Return (X, Y) of the center of cell containing provided text 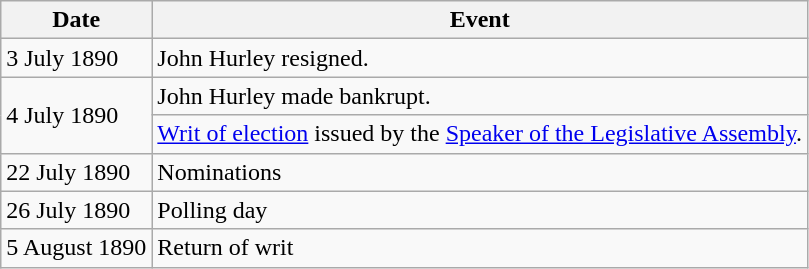
Polling day (480, 210)
26 July 1890 (76, 210)
Writ of election issued by the Speaker of the Legislative Assembly. (480, 134)
Date (76, 20)
22 July 1890 (76, 172)
John Hurley resigned. (480, 58)
3 July 1890 (76, 58)
Event (480, 20)
4 July 1890 (76, 115)
Return of writ (480, 248)
John Hurley made bankrupt. (480, 96)
Nominations (480, 172)
5 August 1890 (76, 248)
